Extract the (x, y) coordinate from the center of the cell holding the provided text.  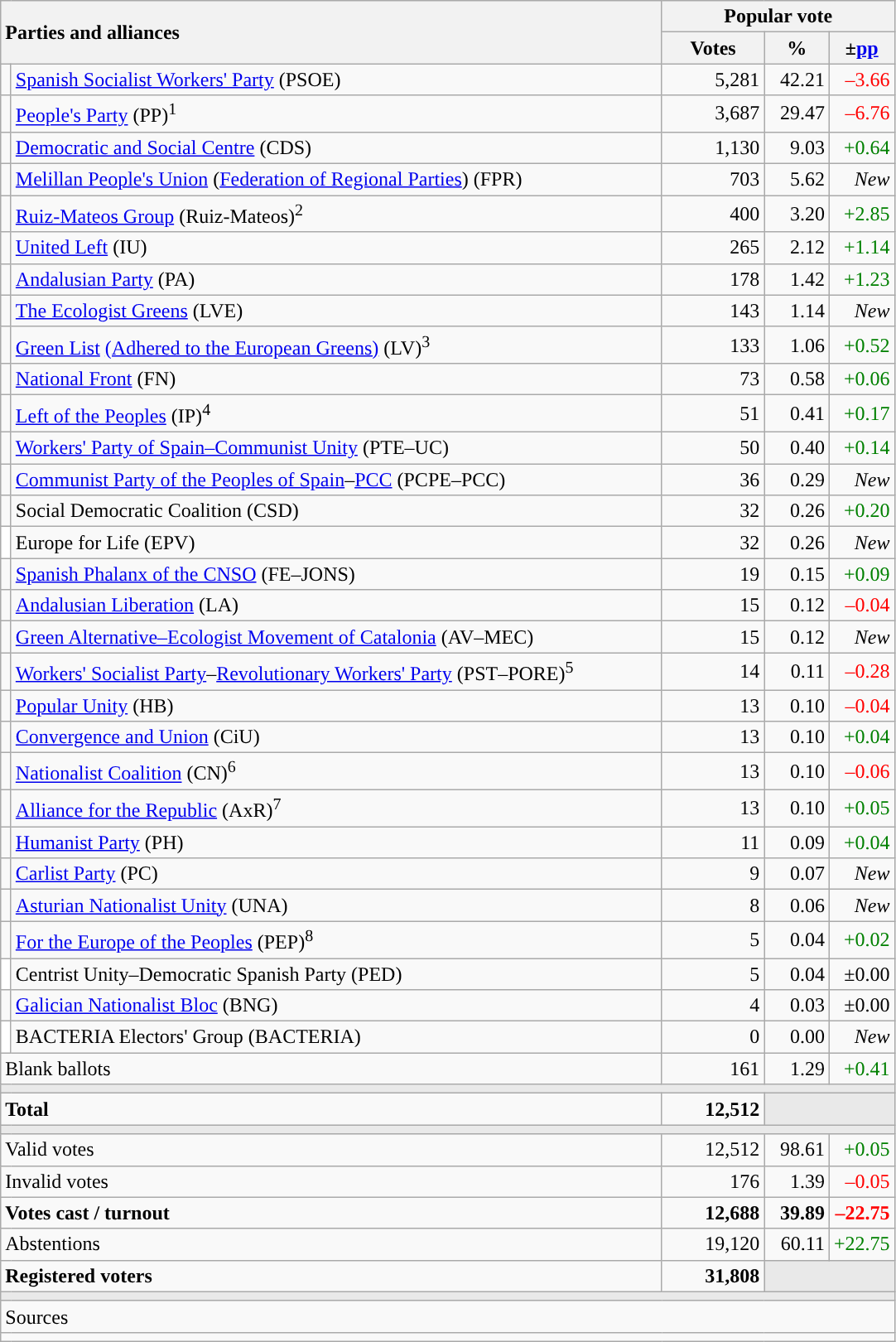
36 (713, 480)
% (797, 48)
5,281 (713, 80)
Parties and alliances (331, 32)
Spanish Socialist Workers' Party (PSOE) (336, 80)
1.39 (797, 1181)
Green List (Adhered to the European Greens) (LV)3 (336, 345)
People's Party (PP)1 (336, 114)
+0.52 (861, 345)
9.03 (797, 147)
Ruiz-Mateos Group (Ruiz-Mateos)2 (336, 214)
+2.85 (861, 214)
176 (713, 1181)
+1.14 (861, 248)
Humanist Party (PH) (336, 842)
Democratic and Social Centre (CDS) (336, 147)
Popular vote (778, 17)
Registered voters (331, 1276)
Spanish Phalanx of the CNSO (FE–JONS) (336, 574)
Total (331, 1109)
98.61 (797, 1150)
29.47 (797, 114)
Carlist Party (PC) (336, 874)
14 (713, 671)
2.12 (797, 248)
+0.20 (861, 511)
0.15 (797, 574)
Galician Nationalist Bloc (BNG) (336, 1006)
19,120 (713, 1244)
0.41 (797, 414)
–3.66 (861, 80)
+1.23 (861, 279)
0.29 (797, 480)
1.29 (797, 1069)
Workers' Socialist Party–Revolutionary Workers' Party (PST–PORE)5 (336, 671)
400 (713, 214)
Alliance for the Republic (AxR)7 (336, 809)
+22.75 (861, 1244)
703 (713, 180)
161 (713, 1069)
Europe for Life (EPV) (336, 543)
–0.05 (861, 1181)
3.20 (797, 214)
Andalusian Party (PA) (336, 279)
Nationalist Coalition (CN)6 (336, 772)
+0.41 (861, 1069)
0.40 (797, 448)
0.58 (797, 379)
Convergence and Union (CiU) (336, 737)
11 (713, 842)
±pp (861, 48)
1,130 (713, 147)
Popular Unity (HB) (336, 706)
+0.14 (861, 448)
+0.02 (861, 939)
0.09 (797, 842)
–6.76 (861, 114)
Votes cast / turnout (331, 1213)
+0.06 (861, 379)
–0.28 (861, 671)
Sources (447, 1316)
BACTERIA Electors' Group (BACTERIA) (336, 1037)
The Ecologist Greens (LVE) (336, 311)
0 (713, 1037)
9 (713, 874)
Green Alternative–Ecologist Movement of Catalonia (AV–MEC) (336, 637)
4 (713, 1006)
Centrist Unity–Democratic Spanish Party (PED) (336, 973)
Asturian Nationalist Unity (UNA) (336, 905)
0.00 (797, 1037)
5.62 (797, 180)
Melillan People's Union (Federation of Regional Parties) (FPR) (336, 180)
Social Democratic Coalition (CSD) (336, 511)
United Left (IU) (336, 248)
+0.09 (861, 574)
1.06 (797, 345)
73 (713, 379)
50 (713, 448)
National Front (FN) (336, 379)
0.06 (797, 905)
+0.17 (861, 414)
8 (713, 905)
12,688 (713, 1213)
265 (713, 248)
Left of the Peoples (IP)4 (336, 414)
143 (713, 311)
0.07 (797, 874)
Communist Party of the Peoples of Spain–PCC (PCPE–PCC) (336, 480)
1.14 (797, 311)
–0.06 (861, 772)
31,808 (713, 1276)
39.89 (797, 1213)
Workers' Party of Spain–Communist Unity (PTE–UC) (336, 448)
19 (713, 574)
Abstentions (331, 1244)
0.03 (797, 1006)
Valid votes (331, 1150)
0.11 (797, 671)
Andalusian Liberation (LA) (336, 606)
60.11 (797, 1244)
51 (713, 414)
For the Europe of the Peoples (PEP)8 (336, 939)
3,687 (713, 114)
178 (713, 279)
Invalid votes (331, 1181)
42.21 (797, 80)
+0.64 (861, 147)
Blank ballots (331, 1069)
133 (713, 345)
–22.75 (861, 1213)
1.42 (797, 279)
Votes (713, 48)
